From the cell containing the given text, extract its center point as [x, y] coordinate. 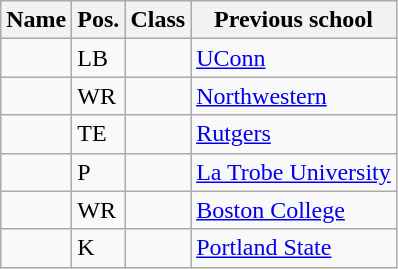
La Trobe University [294, 172]
Portland State [294, 248]
Name [36, 20]
Boston College [294, 210]
UConn [294, 58]
Northwestern [294, 96]
K [98, 248]
TE [98, 134]
Previous school [294, 20]
Rutgers [294, 134]
Class [158, 20]
Pos. [98, 20]
P [98, 172]
LB [98, 58]
